Provide the [x, y] coordinate of the cell's center where the given text is located.  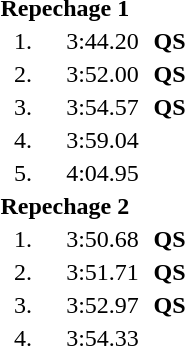
3:51.71 [102, 272]
3:59.04 [102, 140]
3:52.00 [102, 74]
4:04.95 [102, 173]
3:50.68 [102, 239]
3:52.97 [102, 305]
3:54.57 [102, 107]
3:44.20 [102, 41]
